Search for the cell housing the specified text and yield its [x, y] center coordinate. 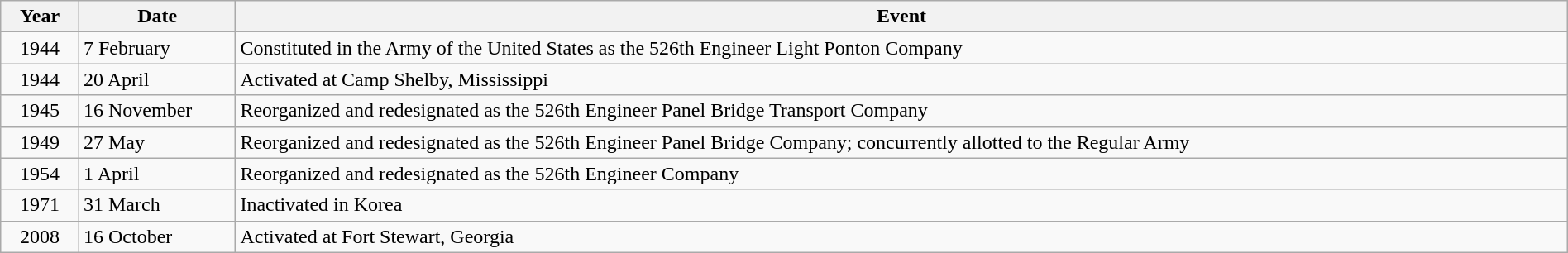
1954 [40, 174]
20 April [157, 79]
Reorganized and redesignated as the 526th Engineer Panel Bridge Company; concurrently allotted to the Regular Army [901, 142]
16 November [157, 111]
Event [901, 17]
7 February [157, 48]
1945 [40, 111]
27 May [157, 142]
Reorganized and redesignated as the 526th Engineer Panel Bridge Transport Company [901, 111]
1971 [40, 205]
Activated at Camp Shelby, Mississippi [901, 79]
Date [157, 17]
31 March [157, 205]
1949 [40, 142]
16 October [157, 236]
Constituted in the Army of the United States as the 526th Engineer Light Ponton Company [901, 48]
Inactivated in Korea [901, 205]
Reorganized and redesignated as the 526th Engineer Company [901, 174]
2008 [40, 236]
Activated at Fort Stewart, Georgia [901, 236]
Year [40, 17]
1 April [157, 174]
